Output the (X, Y) coordinate of the center of the cell containing the given text.  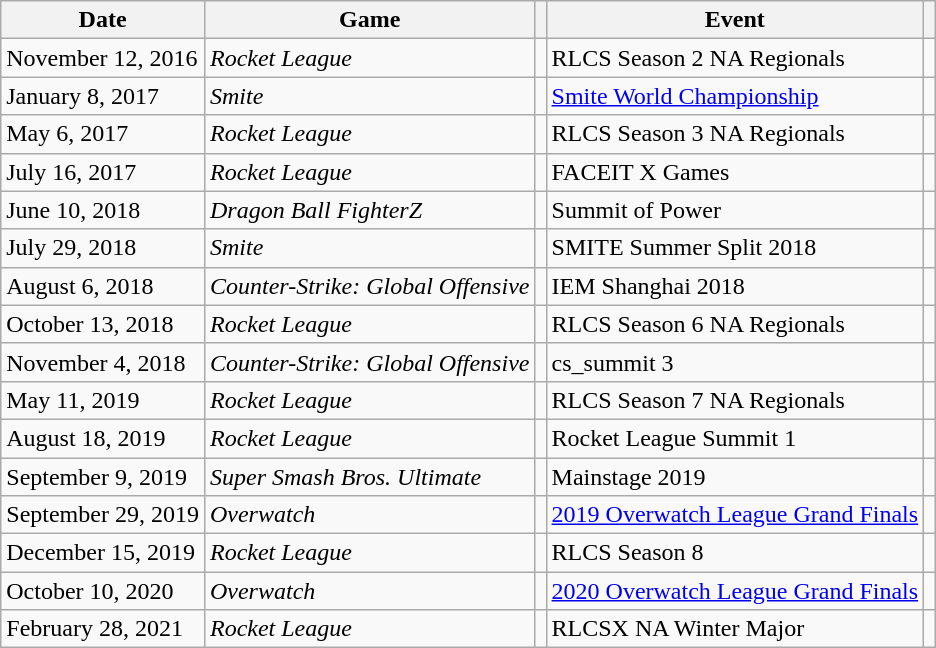
2020 Overwatch League Grand Finals (735, 591)
July 16, 2017 (103, 172)
2019 Overwatch League Grand Finals (735, 515)
RLCS Season 2 NA Regionals (735, 58)
Event (735, 20)
May 6, 2017 (103, 134)
RLCS Season 6 NA Regionals (735, 324)
RLCS Season 7 NA Regionals (735, 400)
September 29, 2019 (103, 515)
December 15, 2019 (103, 553)
August 6, 2018 (103, 286)
November 4, 2018 (103, 362)
RLCSX NA Winter Major (735, 629)
January 8, 2017 (103, 96)
Dragon Ball FighterZ (370, 210)
Smite World Championship (735, 96)
cs_summit 3 (735, 362)
Rocket League Summit 1 (735, 438)
November 12, 2016 (103, 58)
September 9, 2019 (103, 477)
RLCS Season 3 NA Regionals (735, 134)
SMITE Summer Split 2018 (735, 248)
Super Smash Bros. Ultimate (370, 477)
Mainstage 2019 (735, 477)
Date (103, 20)
June 10, 2018 (103, 210)
FACEIT X Games (735, 172)
October 13, 2018 (103, 324)
August 18, 2019 (103, 438)
May 11, 2019 (103, 400)
IEM Shanghai 2018 (735, 286)
July 29, 2018 (103, 248)
Summit of Power (735, 210)
RLCS Season 8 (735, 553)
October 10, 2020 (103, 591)
Game (370, 20)
February 28, 2021 (103, 629)
